Pinpoint the cell where the given text exists, returning its [X, Y] midpoint coordinate. 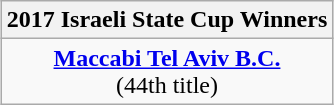
Maccabi Tel Aviv B.C.(44th title) [167, 72]
2017 Israeli State Cup Winners [167, 20]
